Pinpoint the cell where the given text exists, returning its (X, Y) midpoint coordinate. 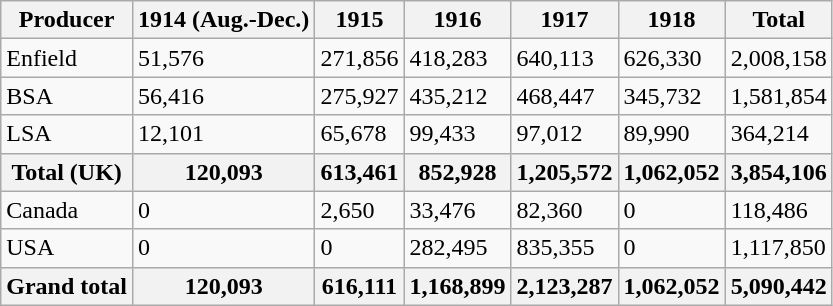
1,117,850 (778, 248)
626,330 (672, 58)
275,927 (360, 96)
1914 (Aug.-Dec.) (223, 20)
89,990 (672, 134)
835,355 (564, 248)
616,111 (360, 286)
97,012 (564, 134)
2,650 (360, 210)
99,433 (458, 134)
Total (UK) (67, 172)
118,486 (778, 210)
BSA (67, 96)
65,678 (360, 134)
1918 (672, 20)
271,856 (360, 58)
364,214 (778, 134)
33,476 (458, 210)
Canada (67, 210)
2,008,158 (778, 58)
12,101 (223, 134)
1917 (564, 20)
852,928 (458, 172)
1,168,899 (458, 286)
1916 (458, 20)
640,113 (564, 58)
1,581,854 (778, 96)
LSA (67, 134)
435,212 (458, 96)
1,205,572 (564, 172)
1915 (360, 20)
282,495 (458, 248)
468,447 (564, 96)
3,854,106 (778, 172)
USA (67, 248)
Enfield (67, 58)
613,461 (360, 172)
Producer (67, 20)
Grand total (67, 286)
51,576 (223, 58)
56,416 (223, 96)
2,123,287 (564, 286)
345,732 (672, 96)
82,360 (564, 210)
Total (778, 20)
418,283 (458, 58)
5,090,442 (778, 286)
